Pinpoint the cell where the given text exists, returning its [X, Y] midpoint coordinate. 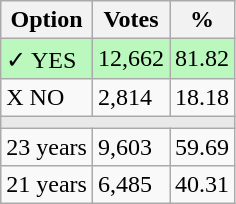
% [202, 20]
9,603 [130, 147]
23 years [47, 147]
2,814 [130, 97]
6,485 [130, 185]
Votes [130, 20]
21 years [47, 185]
59.69 [202, 147]
18.18 [202, 97]
81.82 [202, 59]
✓ YES [47, 59]
12,662 [130, 59]
Option [47, 20]
X NO [47, 97]
40.31 [202, 185]
